Detect which cell encompasses the target text, then output its [X, Y] center coordinate. 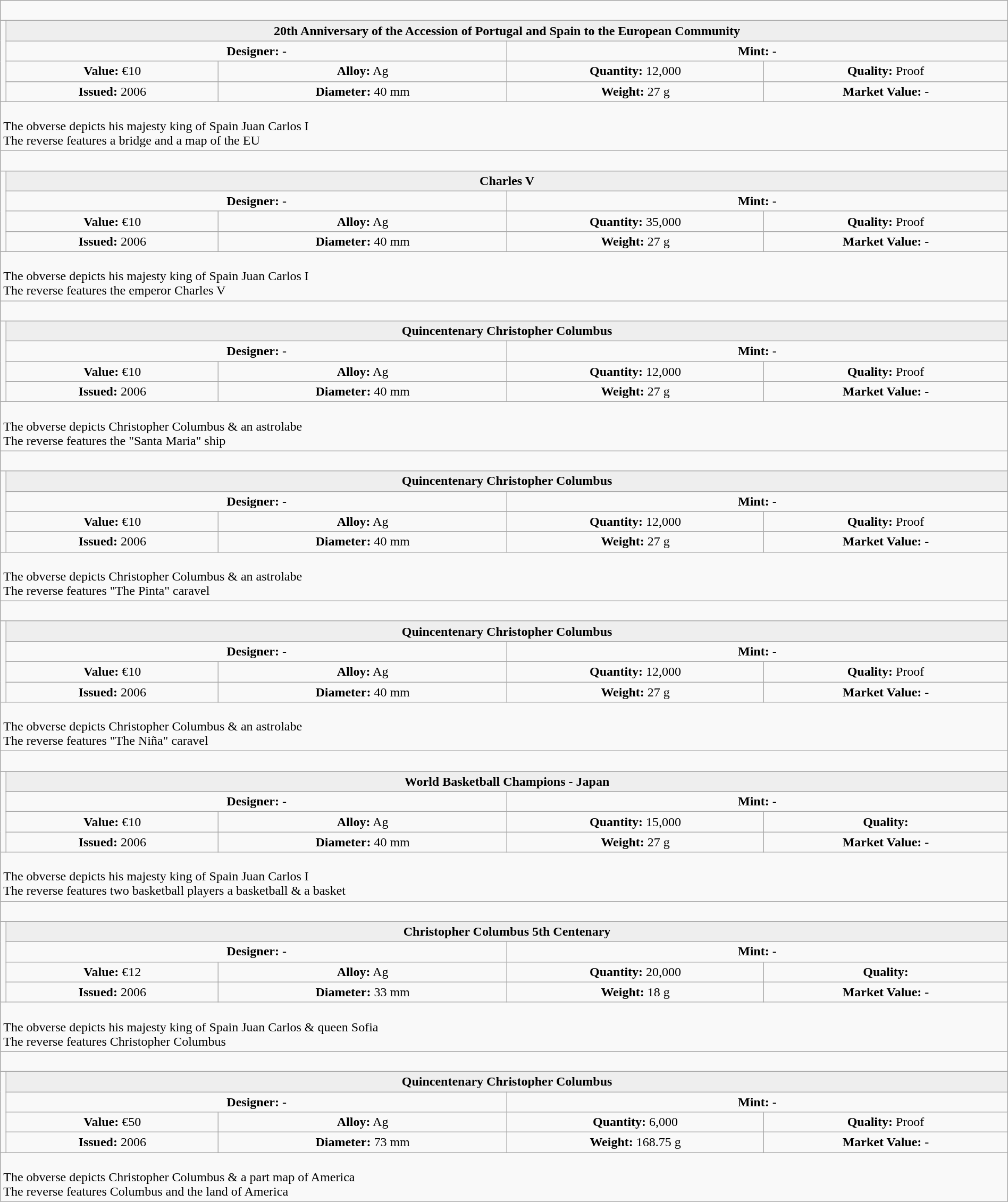
20th Anniversary of the Accession of Portugal and Spain to the European Community [507, 31]
The obverse depicts Christopher Columbus & an astrolabeThe reverse features "The Niña" caravel [504, 727]
Diameter: 73 mm [363, 1142]
Diameter: 33 mm [363, 992]
Weight: 18 g [635, 992]
The obverse depicts Christopher Columbus & an astrolabeThe reverse features "The Pinta" caravel [504, 576]
The obverse depicts Christopher Columbus & a part map of AmericaThe reverse features Columbus and the land of America [504, 1177]
The obverse depicts his majesty king of Spain Juan Carlos IThe reverse features a bridge and a map of the EU [504, 126]
Quantity: 6,000 [635, 1122]
Christopher Columbus 5th Centenary [507, 931]
The obverse depicts his majesty king of Spain Juan Carlos IThe reverse features the emperor Charles V [504, 276]
The obverse depicts his majesty king of Spain Juan Carlos & queen SofiaThe reverse features Christopher Columbus [504, 1027]
Quantity: 15,000 [635, 822]
The obverse depicts his majesty king of Spain Juan Carlos IThe reverse features two basketball players a basketball & a basket [504, 877]
Quantity: 20,000 [635, 972]
Value: €50 [113, 1122]
Charles V [507, 181]
Value: €12 [113, 972]
Weight: 168.75 g [635, 1142]
The obverse depicts Christopher Columbus & an astrolabeThe reverse features the "Santa Maria" ship [504, 426]
Quantity: 35,000 [635, 221]
World Basketball Champions - Japan [507, 781]
